For the text-containing cell, return its midpoint in (X, Y) coordinate format. 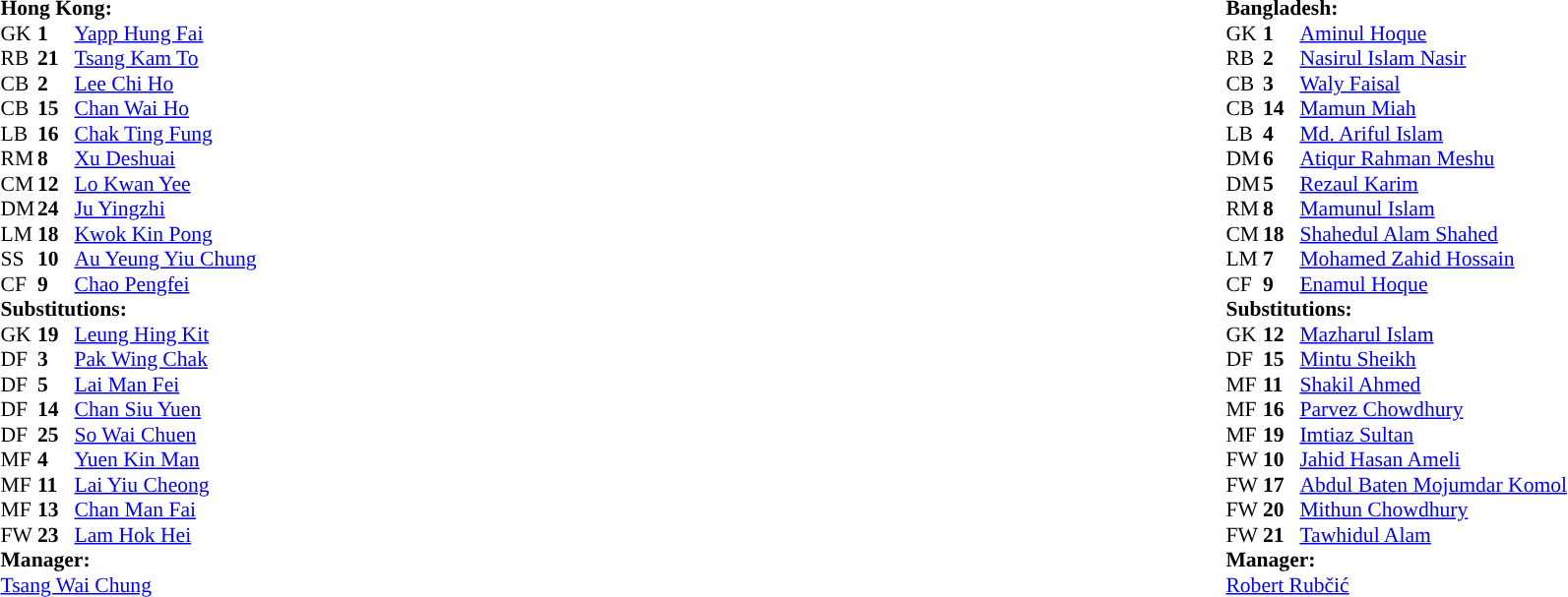
Tsang Kam To (165, 58)
Lai Yiu Cheong (165, 485)
Kwok Kin Pong (165, 234)
Au Yeung Yiu Chung (165, 259)
Chan Man Fai (165, 510)
6 (1282, 158)
13 (56, 510)
Waly Faisal (1433, 84)
Rezaul Karim (1433, 184)
Lo Kwan Yee (165, 184)
Md. Ariful Islam (1433, 134)
Chao Pengfei (165, 284)
Shakil Ahmed (1433, 385)
Mamunul Islam (1433, 209)
Enamul Hoque (1433, 284)
Chan Wai Ho (165, 109)
23 (56, 535)
7 (1282, 259)
20 (1282, 510)
Xu Deshuai (165, 158)
Mohamed Zahid Hossain (1433, 259)
Jahid Hasan Ameli (1433, 459)
Lai Man Fei (165, 385)
Lam Hok Hei (165, 535)
Ju Yingzhi (165, 209)
So Wai Chuen (165, 435)
Parvez Chowdhury (1433, 410)
Tawhidul Alam (1433, 535)
SS (19, 259)
24 (56, 209)
Mazharul Islam (1433, 334)
Shahedul Alam Shahed (1433, 234)
25 (56, 435)
Nasirul Islam Nasir (1433, 58)
Yapp Hung Fai (165, 33)
Pak Wing Chak (165, 359)
Mamun Miah (1433, 109)
Lee Chi Ho (165, 84)
Leung Hing Kit (165, 334)
Chan Siu Yuen (165, 410)
Mintu Sheikh (1433, 359)
Imtiaz Sultan (1433, 435)
Abdul Baten Mojumdar Komol (1433, 485)
Aminul Hoque (1433, 33)
Chak Ting Fung (165, 134)
17 (1282, 485)
Atiqur Rahman Meshu (1433, 158)
Mithun Chowdhury (1433, 510)
Yuen Kin Man (165, 459)
